Return the (x, y) coordinate for the center point of the cell that contains the specified text.  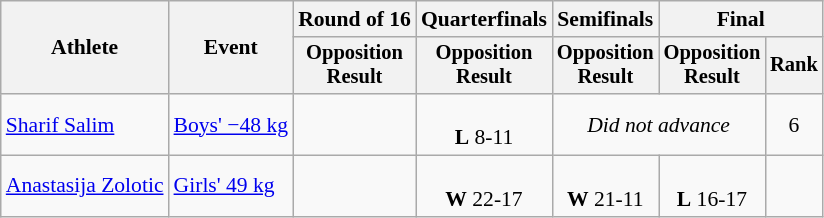
Girls' 49 kg (232, 186)
Sharif Salim (85, 124)
Semifinals (606, 19)
L 8-11 (484, 124)
Final (741, 19)
Anastasija Zolotic (85, 186)
Did not advance (658, 124)
Round of 16 (354, 19)
W 22-17 (484, 186)
Athlete (85, 48)
W 21-11 (606, 186)
L 16-17 (712, 186)
Boys' −48 kg (232, 124)
6 (794, 124)
Rank (794, 66)
Event (232, 48)
Quarterfinals (484, 19)
